Output the (x, y) coordinate of the center of the cell containing the given text.  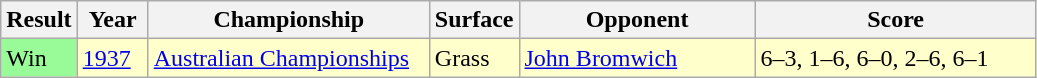
6–3, 1–6, 6–0, 2–6, 6–1 (896, 58)
Score (896, 20)
Surface (474, 20)
Opponent (637, 20)
Result (39, 20)
Year (112, 20)
Grass (474, 58)
Win (39, 58)
1937 (112, 58)
John Bromwich (637, 58)
Australian Championships (288, 58)
Championship (288, 20)
